Return [x, y] of the center of cell containing provided text 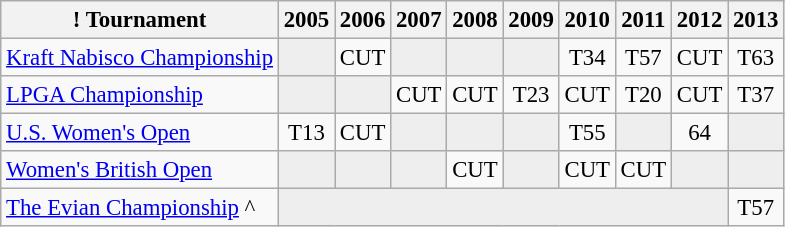
The Evian Championship ^ [140, 208]
2011 [643, 20]
T55 [587, 133]
2009 [531, 20]
T20 [643, 95]
2006 [363, 20]
2007 [419, 20]
2005 [306, 20]
T63 [756, 58]
! Tournament [140, 20]
2008 [475, 20]
U.S. Women's Open [140, 133]
2010 [587, 20]
2013 [756, 20]
Women's British Open [140, 170]
T34 [587, 58]
T37 [756, 95]
64 [699, 133]
Kraft Nabisco Championship [140, 58]
2012 [699, 20]
T13 [306, 133]
LPGA Championship [140, 95]
T23 [531, 95]
